Identify which cell holds the provided text, then report its [X, Y] central coordinate. 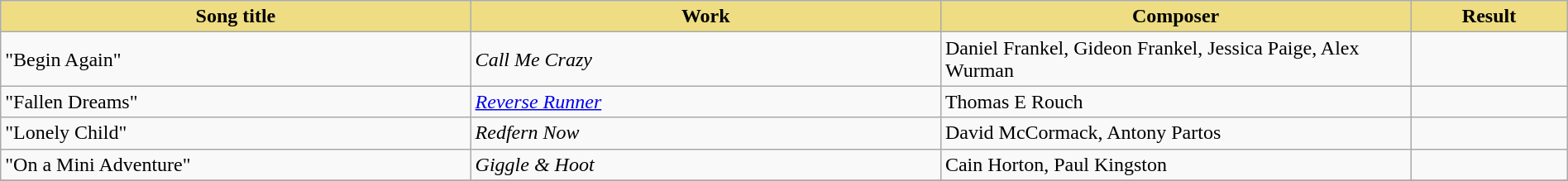
Cain Horton, Paul Kingston [1175, 164]
David McCormack, Antony Partos [1175, 133]
Result [1489, 17]
"Begin Again" [236, 60]
Daniel Frankel, Gideon Frankel, Jessica Paige, Alex Wurman [1175, 60]
Redfern Now [705, 133]
Song title [236, 17]
Thomas E Rouch [1175, 102]
Work [705, 17]
Call Me Crazy [705, 60]
Composer [1175, 17]
Giggle & Hoot [705, 164]
"On a Mini Adventure" [236, 164]
Reverse Runner [705, 102]
"Lonely Child" [236, 133]
"Fallen Dreams" [236, 102]
